Return the (x, y) coordinate for the center point of the cell that contains the specified text.  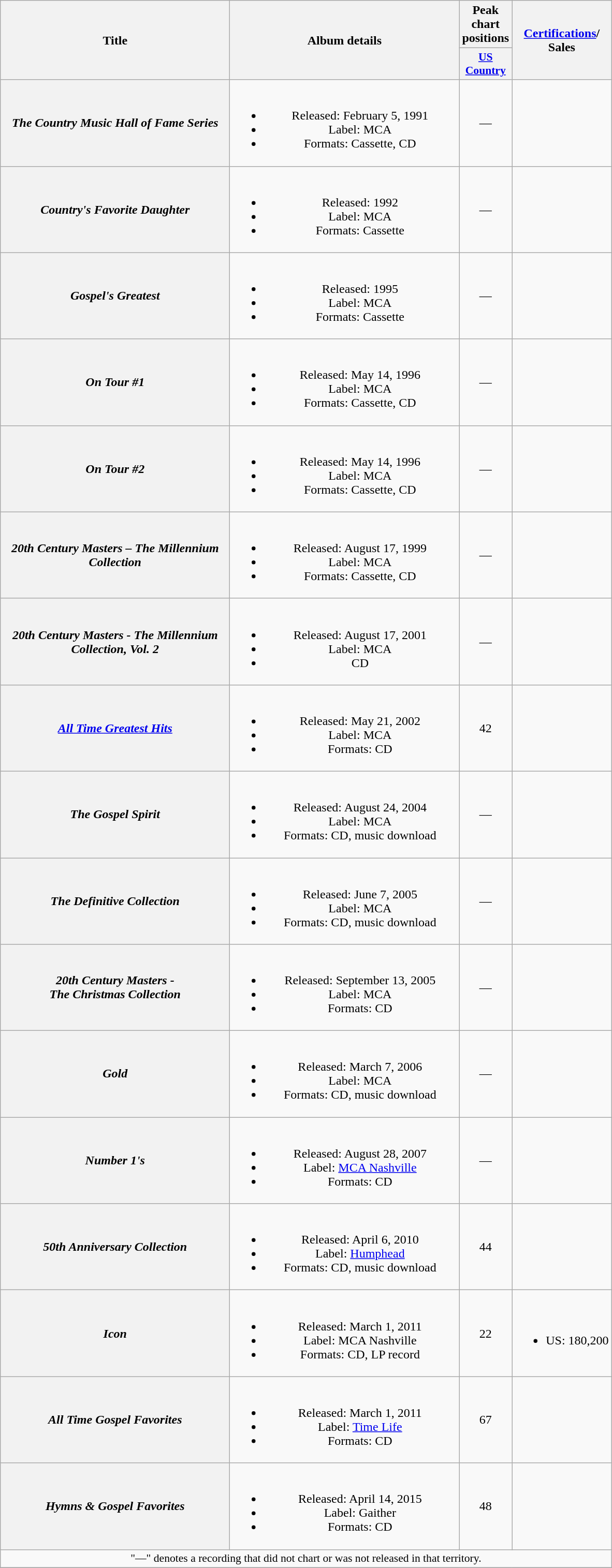
USCountry (486, 64)
The Gospel Spirit (115, 815)
Released: September 13, 2005Label: MCAFormats: CD (345, 987)
Released: February 5, 1991Label: MCAFormats: Cassette, CD (345, 123)
48 (486, 1506)
20th Century Masters -The Christmas Collection (115, 987)
The Definitive Collection (115, 901)
Released: April 6, 2010Label: HumpheadFormats: CD, music download (345, 1247)
On Tour #2 (115, 469)
The Country Music Hall of Fame Series (115, 123)
Released: June 7, 2005Label: MCAFormats: CD, music download (345, 901)
Released: 1995Label: MCAFormats: Cassette (345, 296)
Certifications/Sales (562, 40)
Released: August 17, 1999Label: MCAFormats: Cassette, CD (345, 555)
Album details (345, 40)
Released: March 1, 2011Label: MCA NashvilleFormats: CD, LP record (345, 1333)
20th Century Masters – The MillenniumCollection (115, 555)
Released: March 7, 2006Label: MCAFormats: CD, music download (345, 1074)
Number 1's (115, 1160)
22 (486, 1333)
All Time Greatest Hits (115, 728)
44 (486, 1247)
Released: March 1, 2011Label: Time LifeFormats: CD (345, 1420)
20th Century Masters - The MillenniumCollection, Vol. 2 (115, 642)
Gold (115, 1074)
US: 180,200 (562, 1333)
Released: August 24, 2004Label: MCAFormats: CD, music download (345, 815)
Hymns & Gospel Favorites (115, 1506)
All Time Gospel Favorites (115, 1420)
50th Anniversary Collection (115, 1247)
"—" denotes a recording that did not chart or was not released in that territory. (306, 1559)
Title (115, 40)
Peakchartpositions (486, 24)
Released: May 21, 2002Label: MCAFormats: CD (345, 728)
Gospel's Greatest (115, 296)
Country's Favorite Daughter (115, 209)
Released: August 28, 2007Label: MCA NashvilleFormats: CD (345, 1160)
42 (486, 728)
67 (486, 1420)
Released: 1992Label: MCAFormats: Cassette (345, 209)
Released: August 17, 2001Label: MCACD (345, 642)
On Tour #1 (115, 382)
Released: April 14, 2015Label: GaitherFormats: CD (345, 1506)
Icon (115, 1333)
